Determine the [x, y] coordinate at the center of the cell enclosing the given text.  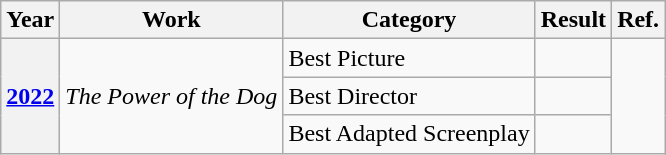
Best Adapted Screenplay [409, 134]
Year [30, 20]
The Power of the Dog [172, 96]
Ref. [638, 20]
Work [172, 20]
Category [409, 20]
Best Picture [409, 58]
2022 [30, 96]
Best Director [409, 96]
Result [573, 20]
